Extract the [X, Y] coordinate from the center of the cell holding the provided text.  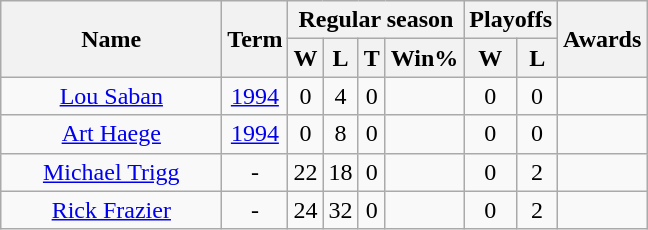
T [372, 58]
4 [340, 96]
Art Haege [112, 134]
18 [340, 172]
Rick Frazier [112, 210]
32 [340, 210]
Regular season [376, 20]
Win% [424, 58]
8 [340, 134]
24 [306, 210]
Playoffs [511, 20]
Lou Saban [112, 96]
Michael Trigg [112, 172]
Term [255, 39]
Awards [602, 39]
Name [112, 39]
22 [306, 172]
